Capture the cell that displays the provided text and extract its [X, Y] central coordinate. 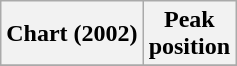
Chart (2002) [72, 34]
Peakposition [189, 34]
